Find where the given text appears and provide that cell's center as [X, Y] coordinate. 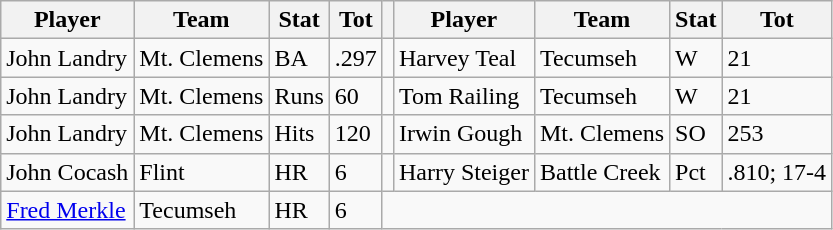
253 [777, 134]
Irwin Gough [464, 134]
BA [299, 58]
Flint [202, 172]
Harvey Teal [464, 58]
Fred Merkle [68, 210]
Harry Steiger [464, 172]
60 [356, 96]
.297 [356, 58]
Battle Creek [602, 172]
Tom Railing [464, 96]
Runs [299, 96]
Pct [696, 172]
Hits [299, 134]
120 [356, 134]
.810; 17-4 [777, 172]
John Cocash [68, 172]
SO [696, 134]
